Return (X, Y) of the center of cell containing provided text 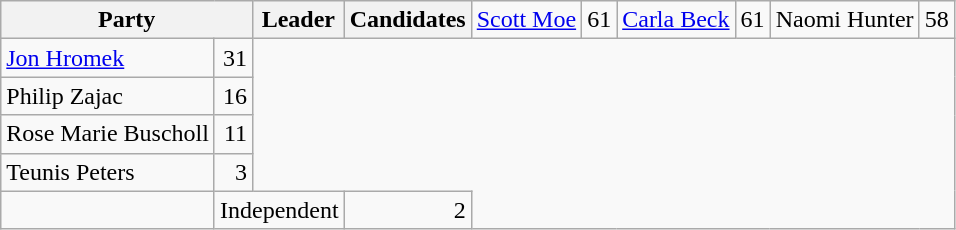
Party (127, 20)
11 (233, 134)
58 (936, 20)
Rose Marie Buscholl (108, 134)
Carla Beck (676, 20)
Scott Moe (526, 20)
Naomi Hunter (844, 20)
31 (233, 58)
Independent (279, 210)
Leader (299, 20)
Teunis Peters (108, 172)
Philip Zajac (108, 96)
2 (408, 210)
Candidates (408, 20)
3 (233, 172)
16 (233, 96)
Jon Hromek (108, 58)
